Locate the cell with the specified text and output its (X, Y) center coordinate. 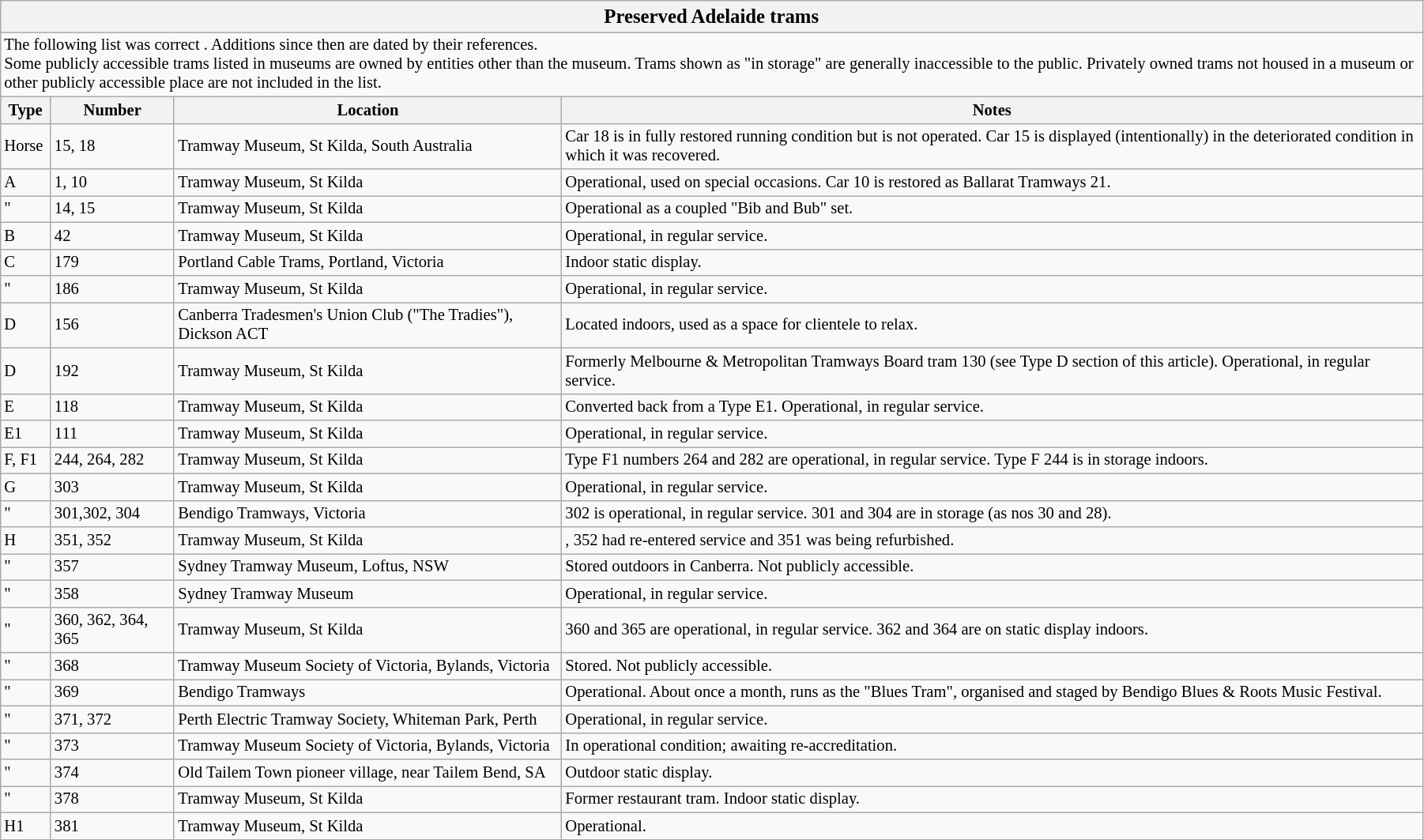
Formerly Melbourne & Metropolitan Tramways Board tram 130 (see Type D section of this article). Operational, in regular service. (992, 371)
, 352 had re-entered service and 351 was being refurbished. (992, 541)
351, 352 (112, 541)
244, 264, 282 (112, 461)
B (25, 236)
C (25, 262)
Sydney Tramway Museum (367, 594)
360, 362, 364, 365 (112, 630)
Tramway Museum, St Kilda, South Australia (367, 146)
156 (112, 326)
Stored outdoors in Canberra. Not publicly accessible. (992, 567)
G (25, 488)
15, 18 (112, 146)
Perth Electric Tramway Society, Whiteman Park, Perth (367, 720)
E1 (25, 434)
369 (112, 693)
Number (112, 111)
Operational. About once a month, runs as the "Blues Tram", organised and staged by Bendigo Blues & Roots Music Festival. (992, 693)
374 (112, 773)
373 (112, 746)
H1 (25, 827)
Type (25, 111)
42 (112, 236)
F, F1 (25, 461)
381 (112, 827)
303 (112, 488)
Location (367, 111)
In operational condition; awaiting re-accreditation. (992, 746)
Located indoors, used as a space for clientele to relax. (992, 326)
301,302, 304 (112, 514)
118 (112, 407)
Indoor static display. (992, 262)
Horse (25, 146)
360 and 365 are operational, in regular service. 362 and 364 are on static display indoors. (992, 630)
Bendigo Tramways (367, 693)
Former restaurant tram. Indoor static display. (992, 800)
Converted back from a Type E1. Operational, in regular service. (992, 407)
179 (112, 262)
111 (112, 434)
Preserved Adelaide trams (711, 17)
Outdoor static display. (992, 773)
1, 10 (112, 183)
358 (112, 594)
14, 15 (112, 209)
Portland Cable Trams, Portland, Victoria (367, 262)
Bendigo Tramways, Victoria (367, 514)
Sydney Tramway Museum, Loftus, NSW (367, 567)
371, 372 (112, 720)
Canberra Tradesmen's Union Club ("The Tradies"), Dickson ACT (367, 326)
E (25, 407)
Operational, used on special occasions. Car 10 is restored as Ballarat Tramways 21. (992, 183)
Type F1 numbers 264 and 282 are operational, in regular service. Type F 244 is in storage indoors. (992, 461)
Old Tailem Town pioneer village, near Tailem Bend, SA (367, 773)
192 (112, 371)
357 (112, 567)
Stored. Not publicly accessible. (992, 666)
186 (112, 289)
Operational. (992, 827)
A (25, 183)
378 (112, 800)
Operational as a coupled "Bib and Bub" set. (992, 209)
302 is operational, in regular service. 301 and 304 are in storage (as nos 30 and 28). (992, 514)
H (25, 541)
368 (112, 666)
Notes (992, 111)
